Find where the given text appears and provide that cell's center as [X, Y] coordinate. 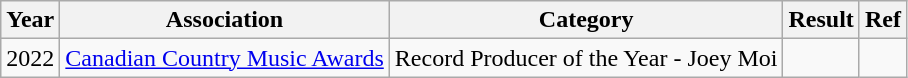
2022 [30, 58]
Association [224, 20]
Canadian Country Music Awards [224, 58]
Category [586, 20]
Ref [882, 20]
Result [821, 20]
Year [30, 20]
Record Producer of the Year - Joey Moi [586, 58]
